Return [x, y] of the center of cell containing provided text 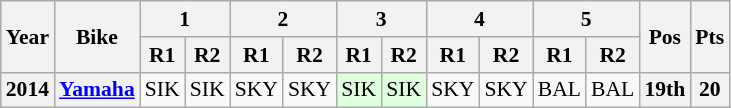
2014 [28, 90]
1 [185, 19]
5 [586, 19]
20 [710, 90]
Pts [710, 36]
Bike [97, 36]
3 [381, 19]
Yamaha [97, 90]
Pos [664, 36]
19th [664, 90]
2 [284, 19]
Year [28, 36]
4 [480, 19]
